Extract the [X, Y] coordinate from the center of the cell holding the provided text.  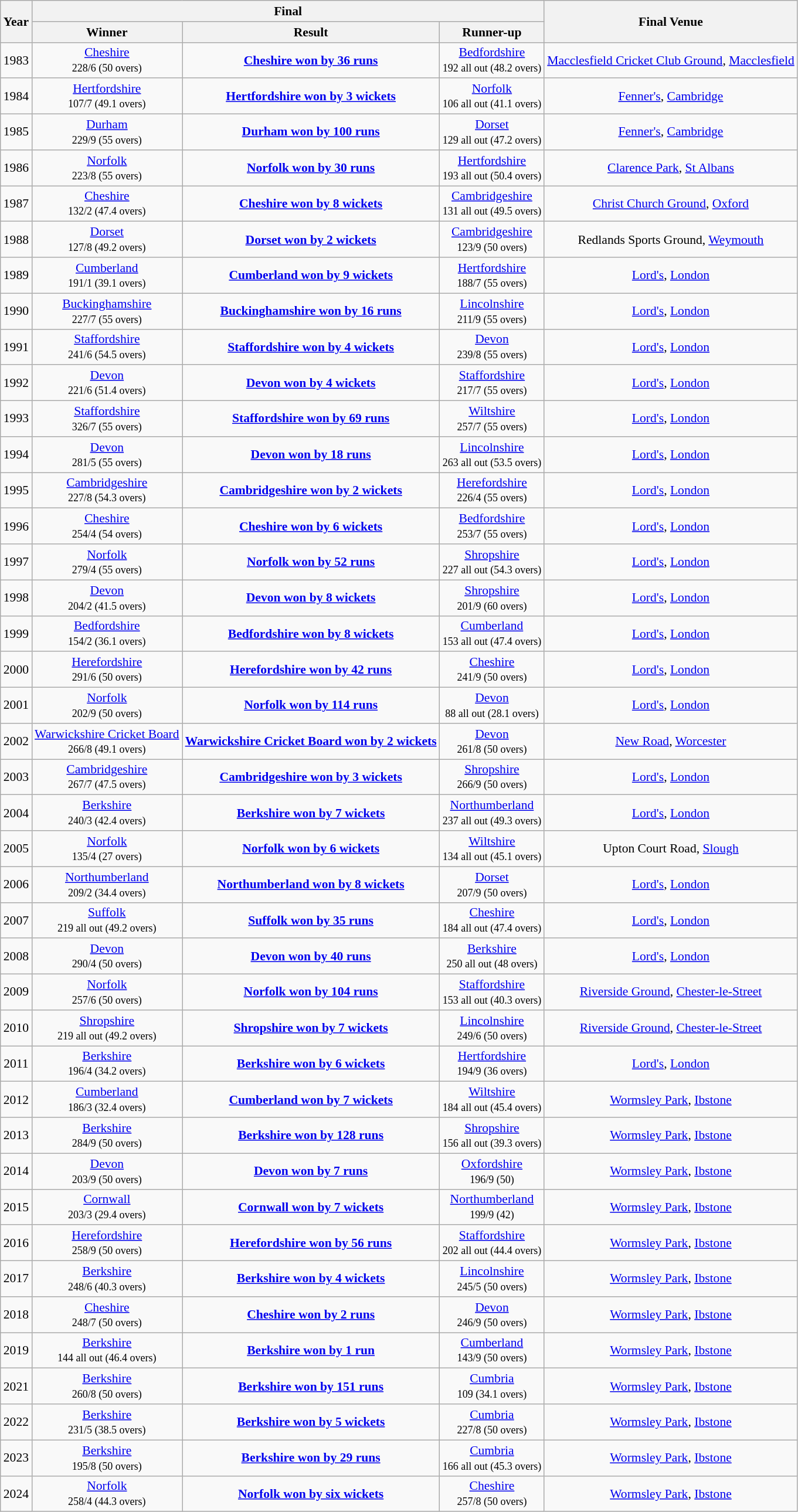
Staffordshire326/7 (55 overs) [107, 419]
Cambridgeshire267/7 (47.5 overs) [107, 777]
2002 [16, 741]
Cumberland143/9 (50 overs) [493, 1351]
2007 [16, 920]
Final [288, 11]
Cumberland won by 9 wickets [311, 276]
2022 [16, 1422]
2009 [16, 992]
Herefordshire258/9 (50 overs) [107, 1243]
Devon239/8 (55 overs) [493, 347]
1998 [16, 598]
Cheshire won by 8 wickets [311, 204]
1994 [16, 455]
Upton Court Road, Slough [671, 849]
Herefordshire291/6 (50 overs) [107, 670]
Norfolk 258/4 (44.3 overs) [107, 1494]
Berkshire won by 6 wickets [311, 1064]
2015 [16, 1207]
Cheshire132/2 (47.4 overs) [107, 204]
Devon88 all out (28.1 overs) [493, 706]
Devon204/2 (41.5 overs) [107, 598]
Norfolk106 all out (41.1 overs) [493, 96]
Herefordshire won by 42 runs [311, 670]
Berkshire won by 128 runs [311, 1135]
Shropshire156 all out (39.3 overs) [493, 1135]
Berkshire260/8 (50 overs) [107, 1386]
Devon290/4 (50 overs) [107, 957]
Norfolk won by 30 runs [311, 168]
Cambridgeshire won by 2 wickets [311, 490]
Bedfordshire won by 8 wickets [311, 633]
Hertfordshire193 all out (50.4 overs) [493, 168]
Devon won by 7 runs [311, 1171]
Berkshire won by 151 runs [311, 1386]
Berkshire 231/5 (38.5 overs) [107, 1422]
2003 [16, 777]
Cheshire won by 36 runs [311, 60]
Suffolk won by 35 runs [311, 920]
Berkshire won by 7 wickets [311, 813]
Devon won by 8 wickets [311, 598]
Berkshire284/9 (50 overs) [107, 1135]
Devon won by 4 wickets [311, 383]
Hertfordshire won by 3 wickets [311, 96]
Northumberland237 all out (49.3 overs) [493, 813]
2011 [16, 1064]
2013 [16, 1135]
Wiltshire134 all out (45.1 overs) [493, 849]
Shropshire219 all out (49.2 overs) [107, 1028]
Christ Church Ground, Oxford [671, 204]
Durham229/9 (55 overs) [107, 132]
Cheshire won by 2 runs [311, 1314]
Hertfordshire194/9 (36 overs) [493, 1064]
Northumberland won by 8 wickets [311, 884]
Cheshire254/4 (54 overs) [107, 526]
Bedfordshire154/2 (36.1 overs) [107, 633]
1999 [16, 633]
Warwickshire Cricket Board won by 2 wickets [311, 741]
1987 [16, 204]
2024 [16, 1494]
Devon won by 40 runs [311, 957]
Cornwall203/3 (29.4 overs) [107, 1207]
Redlands Sports Ground, Weymouth [671, 239]
Staffordshire153 all out (40.3 overs) [493, 992]
2008 [16, 957]
2005 [16, 849]
2012 [16, 1100]
Cumberland153 all out (47.4 overs) [493, 633]
Shropshire227 all out (54.3 overs) [493, 562]
Lincolnshire245/5 (50 overs) [493, 1279]
Buckinghamshire won by 16 runs [311, 311]
Year [16, 21]
1983 [16, 60]
Cumberland191/1 (39.1 overs) [107, 276]
Dorset won by 2 wickets [311, 239]
1986 [16, 168]
Dorset207/9 (50 overs) [493, 884]
Shropshire266/9 (50 overs) [493, 777]
1985 [16, 132]
Staffordshire won by 4 wickets [311, 347]
Devon203/9 (50 overs) [107, 1171]
1984 [16, 96]
Cambridgeshire131 all out (49.5 overs) [493, 204]
1990 [16, 311]
2023 [16, 1457]
Berkshire248/6 (40.3 overs) [107, 1279]
Berkshire240/3 (42.4 overs) [107, 813]
New Road, Worcester [671, 741]
Cornwall won by 7 wickets [311, 1207]
Dorset127/8 (49.2 overs) [107, 239]
Oxfordshire196/9 (50) [493, 1171]
Lincolnshire249/6 (50 overs) [493, 1028]
Norfolk202/9 (50 overs) [107, 706]
Berkshire won by 4 wickets [311, 1279]
Norfolk won by six wickets [311, 1494]
2000 [16, 670]
Cambridgeshire227/8 (54.3 overs) [107, 490]
Lincolnshire263 all out (53.5 overs) [493, 455]
Northumberland199/9 (42) [493, 1207]
Devon281/5 (55 overs) [107, 455]
Hertfordshire188/7 (55 overs) [493, 276]
Shropshire won by 7 wickets [311, 1028]
Cheshire228/6 (50 overs) [107, 60]
Norfolk279/4 (55 overs) [107, 562]
Wiltshire257/7 (55 overs) [493, 419]
1993 [16, 419]
2019 [16, 1351]
2006 [16, 884]
Berkshire won by 1 run [311, 1351]
Result [311, 32]
2014 [16, 1171]
Berkshire144 all out (46.4 overs) [107, 1351]
Suffolk219 all out (49.2 overs) [107, 920]
Dorset129 all out (47.2 overs) [493, 132]
Winner [107, 32]
Cumbria 227/8 (50 overs) [493, 1422]
Durham won by 100 runs [311, 132]
Cumbria 166 all out (45.3 overs) [493, 1457]
Bedfordshire192 all out (48.2 overs) [493, 60]
Cheshire241/9 (50 overs) [493, 670]
Lincolnshire211/9 (55 overs) [493, 311]
Warwickshire Cricket Board266/8 (49.1 overs) [107, 741]
Buckinghamshire227/7 (55 overs) [107, 311]
2018 [16, 1314]
Devon221/6 (51.4 overs) [107, 383]
Final Venue [671, 21]
Cambridgeshire123/9 (50 overs) [493, 239]
2001 [16, 706]
Cheshire 257/8 (50 overs) [493, 1494]
1989 [16, 276]
Norfolk won by 6 wickets [311, 849]
Berkshire won by 5 wickets [311, 1422]
2017 [16, 1279]
Norfolk257/6 (50 overs) [107, 992]
1996 [16, 526]
Cumbria109 (34.1 overs) [493, 1386]
Norfolk135/4 (27 overs) [107, 849]
Shropshire201/9 (60 overs) [493, 598]
1991 [16, 347]
Northumberland209/2 (34.4 overs) [107, 884]
Cheshire won by 6 wickets [311, 526]
Bedfordshire253/7 (55 overs) [493, 526]
Berkshire196/4 (34.2 overs) [107, 1064]
Wiltshire184 all out (45.4 overs) [493, 1100]
1997 [16, 562]
2016 [16, 1243]
2021 [16, 1386]
1995 [16, 490]
Staffordshire won by 69 runs [311, 419]
Devon246/9 (50 overs) [493, 1314]
Devon261/8 (50 overs) [493, 741]
Staffordshire202 all out (44.4 overs) [493, 1243]
Cumberland186/3 (32.4 overs) [107, 1100]
Macclesfield Cricket Club Ground, Macclesfield [671, 60]
1992 [16, 383]
Norfolk won by 52 runs [311, 562]
Cambridgeshire won by 3 wickets [311, 777]
Cheshire248/7 (50 overs) [107, 1314]
Clarence Park, St Albans [671, 168]
Devon won by 18 runs [311, 455]
Cheshire184 all out (47.4 overs) [493, 920]
1988 [16, 239]
Cumberland won by 7 wickets [311, 1100]
Staffordshire217/7 (55 overs) [493, 383]
Norfolk won by 114 runs [311, 706]
Berkshire won by 29 runs [311, 1457]
Norfolk won by 104 runs [311, 992]
2004 [16, 813]
Norfolk223/8 (55 overs) [107, 168]
Berkshire250 all out (48 overs) [493, 957]
Hertfordshire107/7 (49.1 overs) [107, 96]
2010 [16, 1028]
Runner-up [493, 32]
Herefordshire won by 56 runs [311, 1243]
Herefordshire226/4 (55 overs) [493, 490]
Staffordshire241/6 (54.5 overs) [107, 347]
Berkshire 195/8 (50 overs) [107, 1457]
